Return the [X, Y] coordinate for the center point of the cell that contains the specified text.  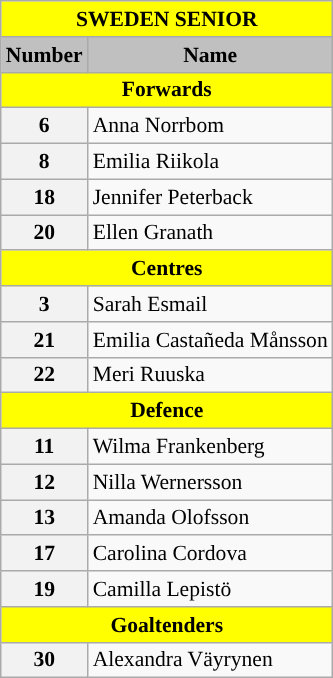
17 [44, 554]
Ellen Granath [210, 233]
Amanda Olofsson [210, 518]
Nilla Wernersson [210, 482]
Number [44, 55]
3 [44, 304]
20 [44, 233]
Carolina Cordova [210, 554]
Anna Norrbom [210, 126]
12 [44, 482]
SWEDEN SENIOR [167, 19]
8 [44, 162]
Sarah Esmail [210, 304]
21 [44, 340]
11 [44, 447]
Emilia Castañeda Månsson [210, 340]
Goaltenders [167, 625]
Forwards [167, 90]
Emilia Riikola [210, 162]
22 [44, 375]
30 [44, 660]
Camilla Lepistö [210, 589]
Name [210, 55]
Meri Ruuska [210, 375]
13 [44, 518]
6 [44, 126]
Alexandra Väyrynen [210, 660]
Centres [167, 269]
18 [44, 197]
Wilma Frankenberg [210, 447]
Defence [167, 411]
Jennifer Peterback [210, 197]
19 [44, 589]
